Identify which cell holds the provided text, then report its [x, y] central coordinate. 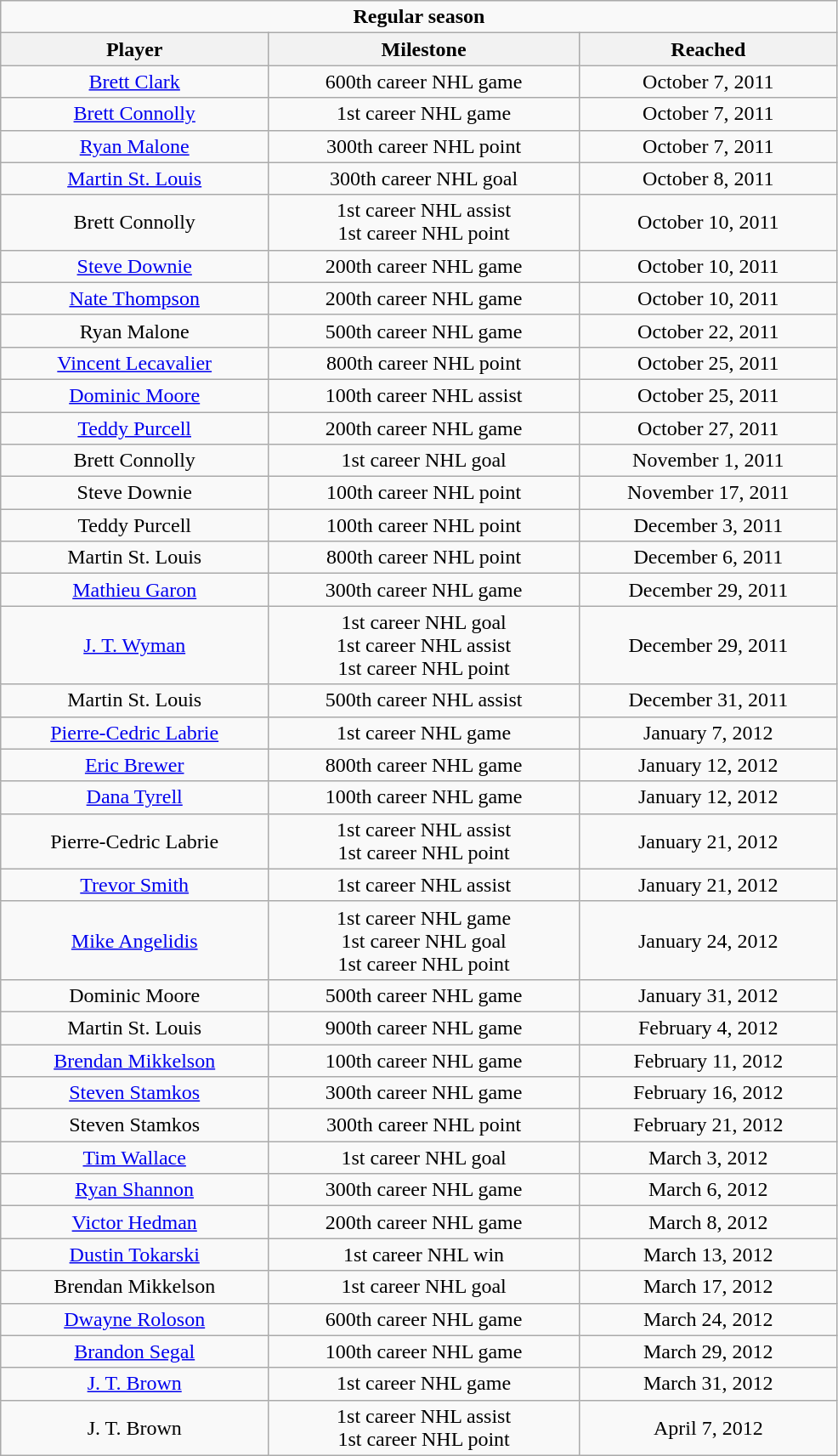
Mike Angelidis [134, 940]
November 17, 2011 [708, 493]
Trevor Smith [134, 885]
March 17, 2012 [708, 1287]
March 24, 2012 [708, 1319]
March 31, 2012 [708, 1384]
October 27, 2011 [708, 428]
800th career NHL game [424, 765]
April 7, 2012 [708, 1428]
500th career NHL assist [424, 700]
February 21, 2012 [708, 1125]
January 24, 2012 [708, 940]
February 11, 2012 [708, 1060]
October 8, 2011 [708, 178]
Tim Wallace [134, 1158]
February 4, 2012 [708, 1028]
Dana Tyrell [134, 797]
1st career NHL game1st career NHL goal1st career NHL point [424, 940]
Reached [708, 49]
Player [134, 49]
J. T. Wyman [134, 645]
October 22, 2011 [708, 331]
Vincent Lecavalier [134, 363]
Ryan Shannon [134, 1190]
1st career NHL assist [424, 885]
December 6, 2011 [708, 558]
1st career NHL goal1st career NHL assist1st career NHL point [424, 645]
Dustin Tokarski [134, 1255]
Milestone [424, 49]
March 13, 2012 [708, 1255]
March 6, 2012 [708, 1190]
Regular season [419, 17]
Dwayne Roloson [134, 1319]
January 31, 2012 [708, 995]
Eric Brewer [134, 765]
January 7, 2012 [708, 733]
Brett Clark [134, 82]
March 8, 2012 [708, 1222]
November 1, 2011 [708, 461]
December 31, 2011 [708, 700]
100th career NHL assist [424, 395]
1st career NHL win [424, 1255]
March 3, 2012 [708, 1158]
Victor Hedman [134, 1222]
Brandon Segal [134, 1351]
Mathieu Garon [134, 590]
900th career NHL game [424, 1028]
Nate Thompson [134, 298]
300th career NHL goal [424, 178]
March 29, 2012 [708, 1351]
December 3, 2011 [708, 525]
February 16, 2012 [708, 1093]
